Return the (x, y) coordinate for the center point of the cell that contains the specified text.  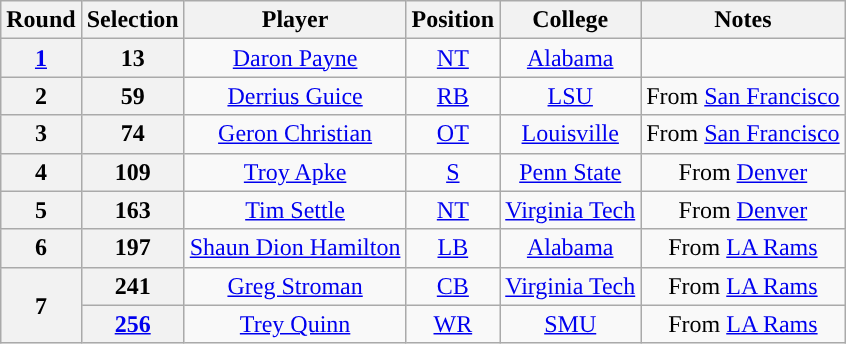
5 (41, 210)
163 (132, 210)
Derrius Guice (295, 96)
SMU (570, 324)
13 (132, 58)
Greg Stroman (295, 286)
Notes (743, 20)
Tim Settle (295, 210)
Player (295, 20)
Trey Quinn (295, 324)
74 (132, 134)
Round (41, 20)
6 (41, 248)
S (453, 172)
Daron Payne (295, 58)
OT (453, 134)
256 (132, 324)
59 (132, 96)
1 (41, 58)
2 (41, 96)
LSU (570, 96)
CB (453, 286)
7 (41, 305)
241 (132, 286)
197 (132, 248)
RB (453, 96)
4 (41, 172)
Selection (132, 20)
Position (453, 20)
WR (453, 324)
Geron Christian (295, 134)
LB (453, 248)
Louisville (570, 134)
3 (41, 134)
Troy Apke (295, 172)
College (570, 20)
Penn State (570, 172)
Shaun Dion Hamilton (295, 248)
109 (132, 172)
